Identify which cell holds the provided text, then report its (x, y) central coordinate. 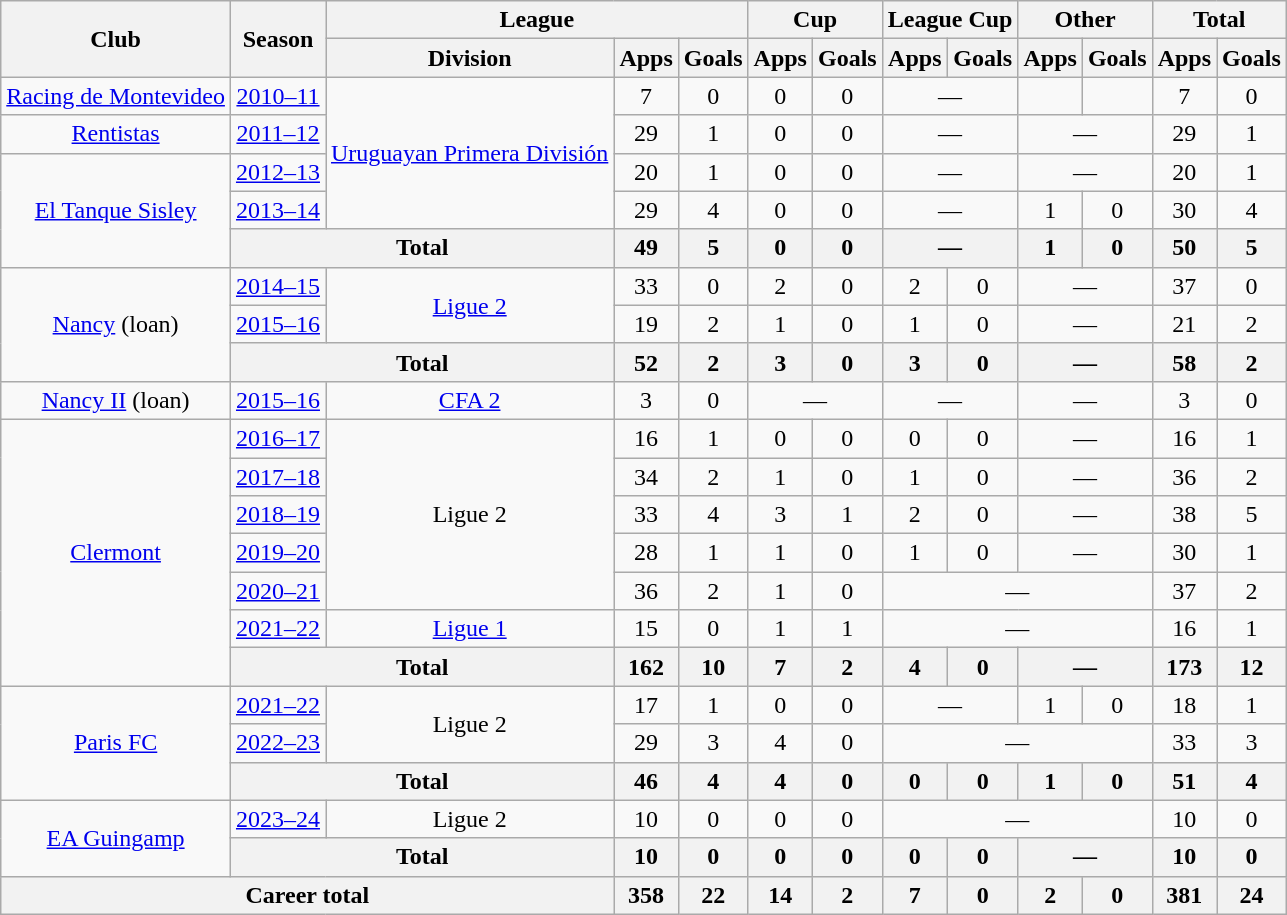
21 (1184, 324)
173 (1184, 667)
Career total (308, 895)
46 (646, 781)
34 (646, 477)
Paris FC (116, 743)
2010–11 (278, 96)
Racing de Montevideo (116, 96)
Other (1085, 20)
24 (1252, 895)
49 (646, 248)
2018–19 (278, 515)
17 (646, 705)
2019–20 (278, 553)
Uruguayan Primera División (470, 153)
38 (1184, 515)
19 (646, 324)
28 (646, 553)
2011–12 (278, 134)
18 (1184, 705)
Ligue 1 (470, 629)
Season (278, 39)
2023–24 (278, 819)
162 (646, 667)
51 (1184, 781)
14 (780, 895)
22 (713, 895)
2020–21 (278, 591)
EA Guingamp (116, 838)
381 (1184, 895)
2017–18 (278, 477)
2012–13 (278, 172)
Rentistas (116, 134)
15 (646, 629)
Club (116, 39)
CFA 2 (470, 400)
50 (1184, 248)
2016–17 (278, 438)
2013–14 (278, 210)
Nancy (loan) (116, 324)
2022–23 (278, 743)
Nancy II (loan) (116, 400)
2014–15 (278, 286)
12 (1252, 667)
League (538, 20)
358 (646, 895)
58 (1184, 362)
League Cup (950, 20)
Clermont (116, 552)
Cup (815, 20)
Division (470, 58)
El Tanque Sisley (116, 210)
52 (646, 362)
